Output the (x, y) coordinate of the center of the cell containing the given text.  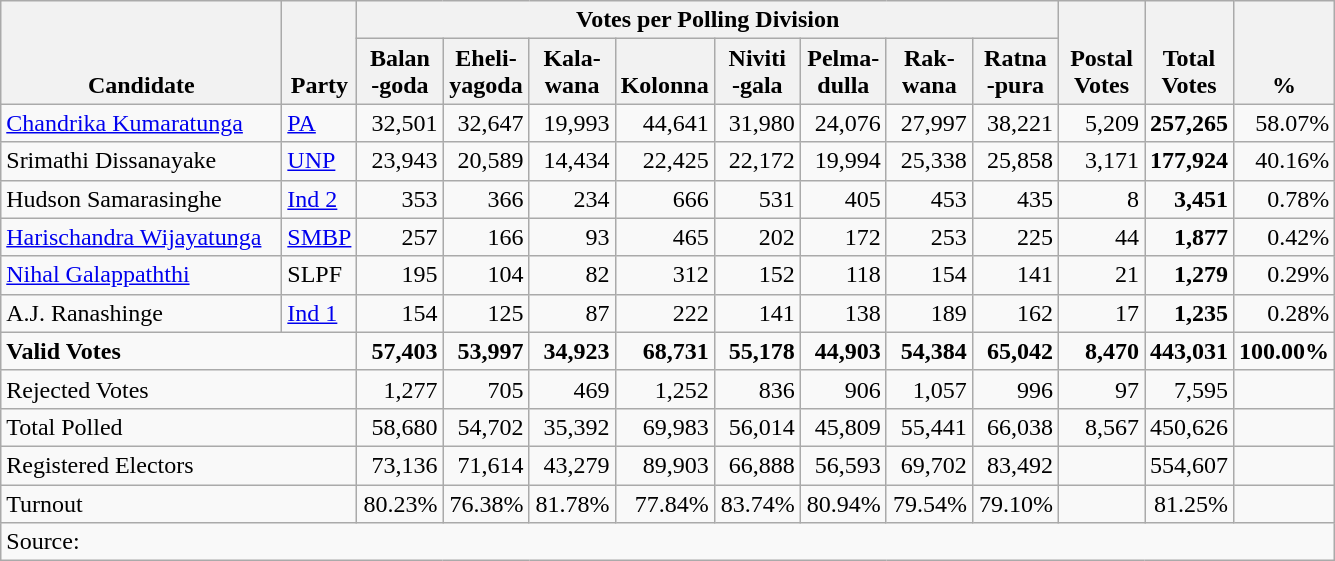
1,252 (664, 389)
14,434 (572, 161)
1,235 (1190, 313)
443,031 (1190, 351)
453 (929, 199)
705 (486, 389)
405 (843, 199)
55,178 (757, 351)
7,595 (1190, 389)
Total Polled (179, 427)
Chandrika Kumaratunga (142, 123)
31,980 (757, 123)
PostalVotes (1101, 52)
312 (664, 275)
20,589 (486, 161)
172 (843, 237)
71,614 (486, 465)
77.84% (664, 503)
906 (843, 389)
23,943 (400, 161)
83,492 (1015, 465)
Votes per Polling Division (708, 20)
81.78% (572, 503)
450,626 (1190, 427)
Ind 1 (320, 313)
118 (843, 275)
Ratna-pura (1015, 72)
58,680 (400, 427)
97 (1101, 389)
Ind 2 (320, 199)
366 (486, 199)
162 (1015, 313)
1,877 (1190, 237)
195 (400, 275)
Pelma-dulla (843, 72)
25,858 (1015, 161)
17 (1101, 313)
82 (572, 275)
Hudson Samarasinghe (142, 199)
202 (757, 237)
25,338 (929, 161)
19,994 (843, 161)
69,983 (664, 427)
138 (843, 313)
Registered Electors (179, 465)
34,923 (572, 351)
996 (1015, 389)
93 (572, 237)
22,172 (757, 161)
19,993 (572, 123)
79.54% (929, 503)
222 (664, 313)
66,038 (1015, 427)
PA (320, 123)
104 (486, 275)
166 (486, 237)
A.J. Ranashinge (142, 313)
79.10% (1015, 503)
UNP (320, 161)
Rak-wana (929, 72)
Kala-wana (572, 72)
69,702 (929, 465)
Turnout (179, 503)
1,057 (929, 389)
225 (1015, 237)
8 (1101, 199)
Niviti-gala (757, 72)
35,392 (572, 427)
257 (400, 237)
0.29% (1284, 275)
8,470 (1101, 351)
% (1284, 52)
3,171 (1101, 161)
80.23% (400, 503)
Source: (668, 542)
177,924 (1190, 161)
152 (757, 275)
83.74% (757, 503)
38,221 (1015, 123)
57,403 (400, 351)
Party (320, 52)
666 (664, 199)
45,809 (843, 427)
Eheli-yagoda (486, 72)
44,903 (843, 351)
40.16% (1284, 161)
58.07% (1284, 123)
SMBP (320, 237)
Balan-goda (400, 72)
56,593 (843, 465)
531 (757, 199)
1,277 (400, 389)
22,425 (664, 161)
32,647 (486, 123)
435 (1015, 199)
73,136 (400, 465)
SLPF (320, 275)
469 (572, 389)
66,888 (757, 465)
8,567 (1101, 427)
53,997 (486, 351)
87 (572, 313)
21 (1101, 275)
89,903 (664, 465)
56,014 (757, 427)
100.00% (1284, 351)
24,076 (843, 123)
Harischandra Wijayatunga (142, 237)
27,997 (929, 123)
54,384 (929, 351)
44 (1101, 237)
81.25% (1190, 503)
3,451 (1190, 199)
68,731 (664, 351)
554,607 (1190, 465)
189 (929, 313)
1,279 (1190, 275)
55,441 (929, 427)
Valid Votes (179, 351)
253 (929, 237)
Total Votes (1190, 52)
465 (664, 237)
44,641 (664, 123)
0.42% (1284, 237)
257,265 (1190, 123)
234 (572, 199)
Candidate (142, 52)
Kolonna (664, 72)
5,209 (1101, 123)
43,279 (572, 465)
Srimathi Dissanayake (142, 161)
Nihal Galappaththi (142, 275)
836 (757, 389)
0.28% (1284, 313)
80.94% (843, 503)
76.38% (486, 503)
125 (486, 313)
54,702 (486, 427)
65,042 (1015, 351)
353 (400, 199)
Rejected Votes (179, 389)
0.78% (1284, 199)
32,501 (400, 123)
